Detect which cell encompasses the target text, then output its (x, y) center coordinate. 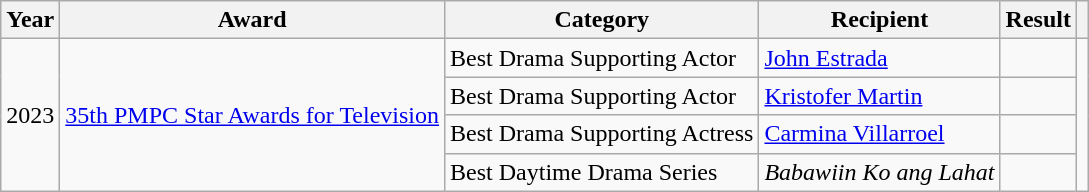
Best Daytime Drama Series (602, 172)
Kristofer Martin (880, 96)
Award (252, 20)
2023 (30, 115)
Result (1038, 20)
Best Drama Supporting Actress (602, 134)
35th PMPC Star Awards for Television (252, 115)
Recipient (880, 20)
John Estrada (880, 58)
Carmina Villarroel (880, 134)
Babawiin Ko ang Lahat (880, 172)
Category (602, 20)
Year (30, 20)
